Return the (X, Y) coordinate for the center point of the cell that contains the specified text.  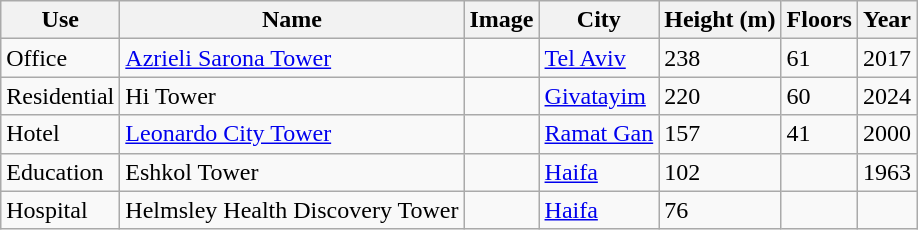
Residential (60, 96)
Year (886, 20)
220 (720, 96)
Azrieli Sarona Tower (292, 58)
2000 (886, 134)
76 (720, 210)
157 (720, 134)
Height (m) (720, 20)
Leonardo City Tower (292, 134)
61 (819, 58)
Hospital (60, 210)
Hi Tower (292, 96)
Name (292, 20)
102 (720, 172)
1963 (886, 172)
2024 (886, 96)
Ramat Gan (599, 134)
41 (819, 134)
Eshkol Tower (292, 172)
Tel Aviv (599, 58)
238 (720, 58)
Education (60, 172)
2017 (886, 58)
Helmsley Health Discovery Tower (292, 210)
60 (819, 96)
Floors (819, 20)
Use (60, 20)
Image (502, 20)
Givatayim (599, 96)
Hotel (60, 134)
Office (60, 58)
City (599, 20)
